Search for the cell housing the specified text and yield its [X, Y] center coordinate. 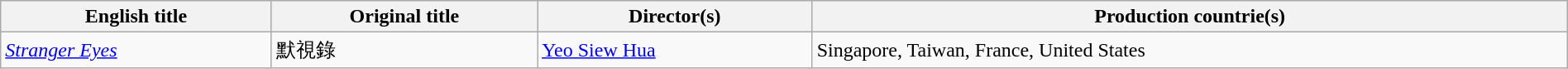
Stranger Eyes [136, 50]
Director(s) [675, 17]
Singapore, Taiwan, France, United States [1189, 50]
Original title [404, 17]
默視錄 [404, 50]
Production countrie(s) [1189, 17]
English title [136, 17]
Yeo Siew Hua [675, 50]
